Return the [x, y] coordinate for the center point of the cell that contains the specified text.  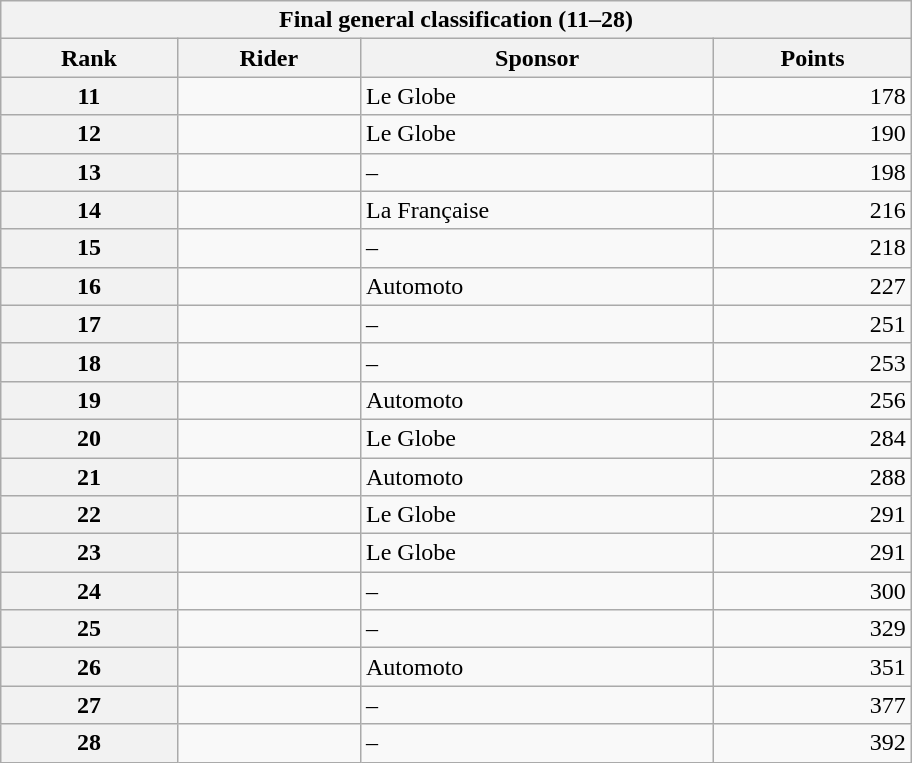
La Française [536, 210]
12 [89, 134]
351 [813, 667]
Rank [89, 58]
19 [89, 400]
20 [89, 438]
Points [813, 58]
18 [89, 362]
25 [89, 629]
26 [89, 667]
190 [813, 134]
22 [89, 515]
16 [89, 286]
218 [813, 248]
28 [89, 743]
377 [813, 705]
256 [813, 400]
300 [813, 591]
23 [89, 553]
284 [813, 438]
Sponsor [536, 58]
288 [813, 477]
329 [813, 629]
24 [89, 591]
Rider [268, 58]
14 [89, 210]
Final general classification (11–28) [456, 20]
251 [813, 324]
27 [89, 705]
15 [89, 248]
392 [813, 743]
227 [813, 286]
11 [89, 96]
17 [89, 324]
216 [813, 210]
21 [89, 477]
198 [813, 172]
13 [89, 172]
178 [813, 96]
253 [813, 362]
